Search for the cell housing the specified text and yield its (x, y) center coordinate. 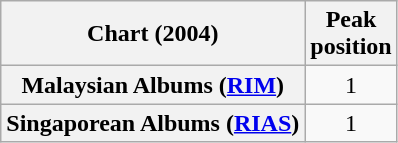
Peakposition (351, 34)
Chart (2004) (153, 34)
Singaporean Albums (RIAS) (153, 123)
Malaysian Albums (RIM) (153, 85)
